Return the (X, Y) coordinate for the center point of the cell that contains the specified text.  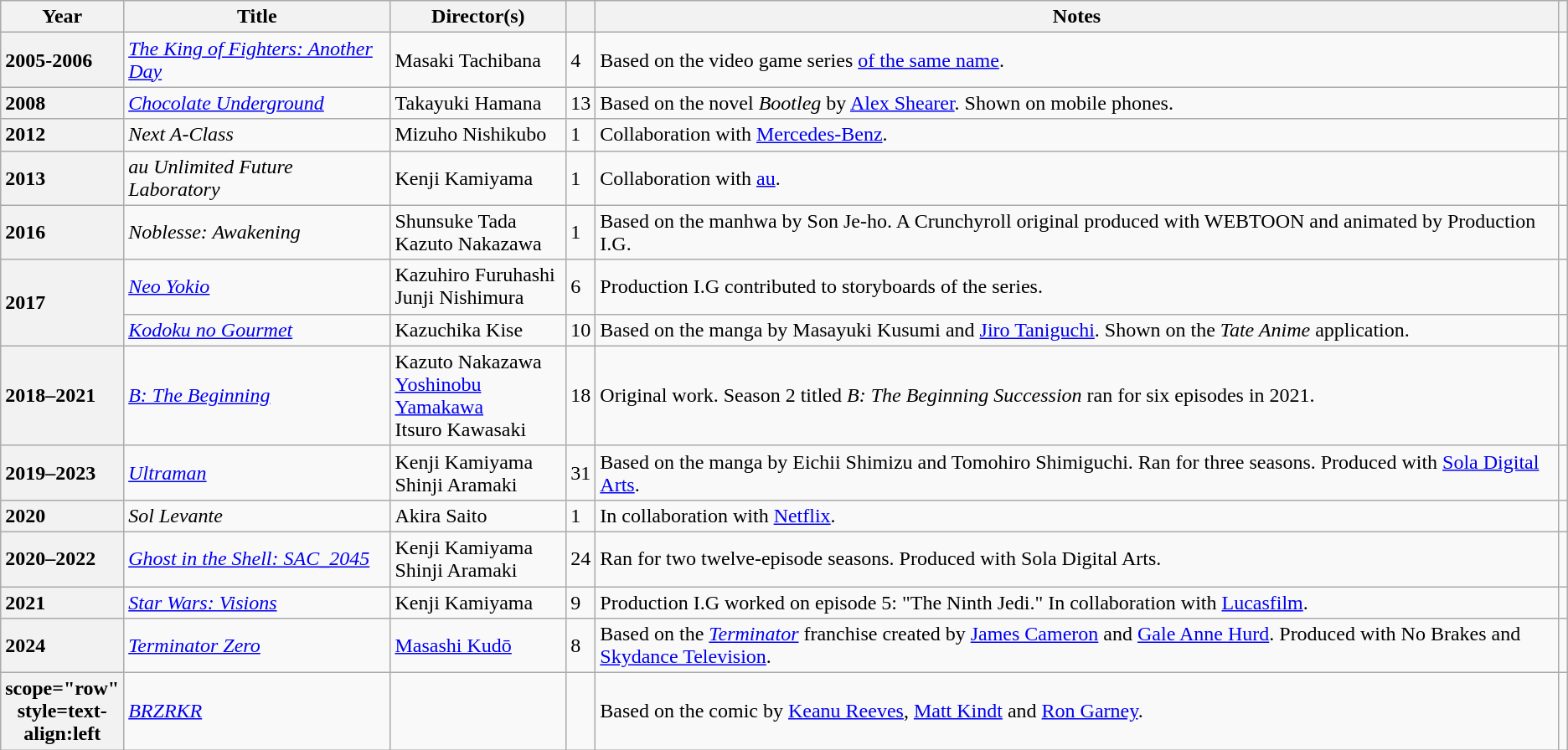
9 (581, 602)
Year (62, 17)
18 (581, 395)
Ultraman (257, 472)
Noblesse: Awakening (257, 233)
Production I.G worked on episode 5: "The Ninth Jedi." In collaboration with Lucasfilm. (1077, 602)
2012 (62, 135)
Title (257, 17)
Masaki Tachibana (478, 60)
2020–2022 (62, 559)
10 (581, 330)
Shunsuke TadaKazuto Nakazawa (478, 233)
8 (581, 646)
In collaboration with Netflix. (1077, 516)
6 (581, 286)
Based on the novel Bootleg by Alex Shearer. Shown on mobile phones. (1077, 103)
The King of Fighters: Another Day (257, 60)
Akira Saito (478, 516)
2013 (62, 177)
2005-2006 (62, 60)
13 (581, 103)
Director(s) (478, 17)
B: The Beginning (257, 395)
Kazuhiro FuruhashiJunji Nishimura (478, 286)
Based on the comic by Keanu Reeves, Matt Kindt and Ron Garney. (1077, 711)
au Unlimited Future Laboratory (257, 177)
Based on the video game series of the same name. (1077, 60)
2008 (62, 103)
Based on the Terminator franchise created by James Cameron and Gale Anne Hurd. Produced with No Brakes and Skydance Television. (1077, 646)
Kazuto NakazawaYoshinobu YamakawaItsuro Kawasaki (478, 395)
Based on the manga by Eichii Shimizu and Tomohiro Shimiguchi. Ran for three seasons. Produced with Sola Digital Arts. (1077, 472)
Collaboration with Mercedes-Benz. (1077, 135)
Neo Yokio (257, 286)
Ran for two twelve-episode seasons. Produced with Sola Digital Arts. (1077, 559)
4 (581, 60)
Terminator Zero (257, 646)
Based on the manga by Masayuki Kusumi and Jiro Taniguchi. Shown on the Tate Anime application. (1077, 330)
Masashi Kudō (478, 646)
Star Wars: Visions (257, 602)
Collaboration with au. (1077, 177)
2018–2021 (62, 395)
2019–2023 (62, 472)
scope="row" style=text-align:left (62, 711)
Original work. Season 2 titled B: The Beginning Succession ran for six episodes in 2021. (1077, 395)
2021 (62, 602)
BRZRKR (257, 711)
Notes (1077, 17)
Production I.G contributed to storyboards of the series. (1077, 286)
2024 (62, 646)
Chocolate Underground (257, 103)
2017 (62, 303)
2020 (62, 516)
Kazuchika Kise (478, 330)
2016 (62, 233)
Sol Levante (257, 516)
Mizuho Nishikubo (478, 135)
Kodoku no Gourmet (257, 330)
Ghost in the Shell: SAC_2045 (257, 559)
Takayuki Hamana (478, 103)
31 (581, 472)
Next A-Class (257, 135)
24 (581, 559)
Based on the manhwa by Son Je-ho. A Crunchyroll original produced with WEBTOON and animated by Production I.G. (1077, 233)
